Locate the cell with the specified text and output its [x, y] center coordinate. 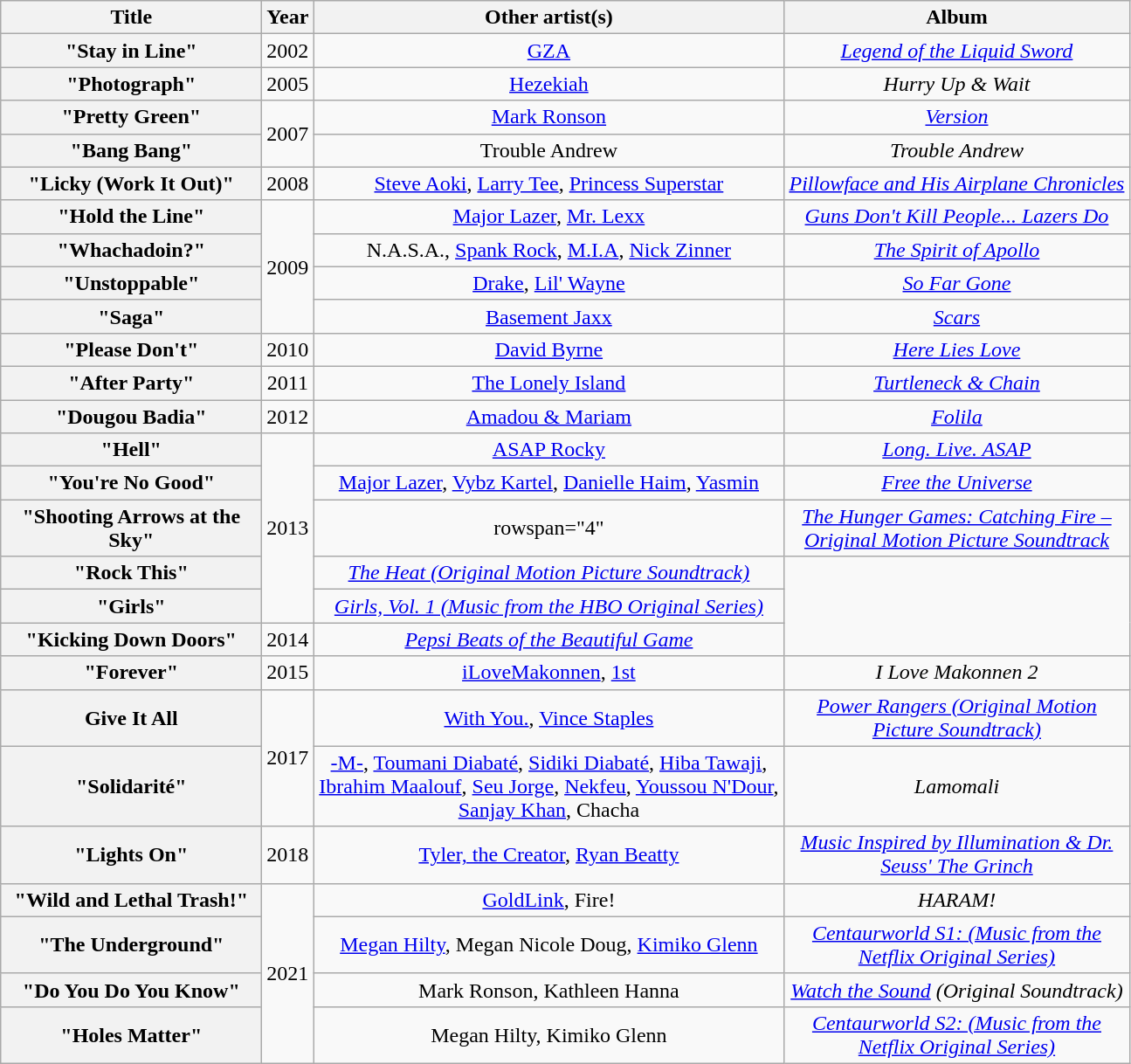
The Hunger Games: Catching Fire – Original Motion Picture Soundtrack [957, 528]
"Rock This" [131, 573]
Amadou & Mariam [548, 417]
Mark Ronson [548, 117]
"Lights On" [131, 854]
Hezekiah [548, 84]
Drake, Lil' Wayne [548, 283]
Free the Universe [957, 483]
ASAP Rocky [548, 450]
Pepsi Beats of the Beautiful Game [548, 639]
The Heat (Original Motion Picture Soundtrack) [548, 573]
2015 [288, 673]
Centaurworld S1: (Music from the Netflix Original Series) [957, 945]
"Do You Do You Know" [131, 990]
Scars [957, 316]
2014 [288, 639]
"Bang Bang" [131, 150]
Title [131, 17]
rowspan="4" [548, 528]
HARAM! [957, 900]
Legend of the Liquid Sword [957, 51]
"Whachadoin?" [131, 250]
"The Underground" [131, 945]
2010 [288, 349]
Steve Aoki, Larry Tee, Princess Superstar [548, 183]
The Spirit of Apollo [957, 250]
Version [957, 117]
Guns Don't Kill People... Lazers Do [957, 217]
Hurry Up & Wait [957, 84]
2021 [288, 973]
David Byrne [548, 349]
Centaurworld S2: (Music from the Netflix Original Series) [957, 1034]
"Unstoppable" [131, 283]
"Wild and Lethal Trash!" [131, 900]
The Lonely Island [548, 383]
Other artist(s) [548, 17]
"Hold the Line" [131, 217]
N.A.S.A., Spank Rock, M.I.A, Nick Zinner [548, 250]
Girls, Vol. 1 (Music from the HBO Original Series) [548, 606]
"You're No Good" [131, 483]
Major Lazer, Vybz Kartel, Danielle Haim, Yasmin [548, 483]
GZA [548, 51]
"Stay in Line" [131, 51]
2011 [288, 383]
Megan Hilty, Megan Nicole Doug, Kimiko Glenn [548, 945]
2009 [288, 266]
Long. Live. ASAP [957, 450]
"Saga" [131, 316]
Lamomali [957, 786]
2017 [288, 758]
2002 [288, 51]
Megan Hilty, Kimiko Glenn [548, 1034]
Folila [957, 417]
I Love Makonnen 2 [957, 673]
"Forever" [131, 673]
"Photograph" [131, 84]
Power Rangers (Original Motion Picture Soundtrack) [957, 718]
Give It All [131, 718]
"Shooting Arrows at the Sky" [131, 528]
2008 [288, 183]
iLoveMakonnen, 1st [548, 673]
"Girls" [131, 606]
"After Party" [131, 383]
-M-, Toumani Diabaté, Sidiki Diabaté, Hiba Tawaji, Ibrahim Maalouf, Seu Jorge, Nekfeu, Youssou N'Dour, Sanjay Khan, Chacha [548, 786]
Mark Ronson, Kathleen Hanna [548, 990]
2005 [288, 84]
"Kicking Down Doors" [131, 639]
"Holes Matter" [131, 1034]
"Dougou Badia" [131, 417]
2007 [288, 134]
Pillowface and His Airplane Chronicles [957, 183]
"Solidarité" [131, 786]
"Please Don't" [131, 349]
Album [957, 17]
Watch the Sound (Original Soundtrack) [957, 990]
With You., Vince Staples [548, 718]
Turtleneck & Chain [957, 383]
Basement Jaxx [548, 316]
2012 [288, 417]
Music Inspired by Illumination & Dr. Seuss' The Grinch [957, 854]
2018 [288, 854]
"Pretty Green" [131, 117]
Major Lazer, Mr. Lexx [548, 217]
2013 [288, 528]
So Far Gone [957, 283]
Tyler, the Creator, Ryan Beatty [548, 854]
Year [288, 17]
GoldLink, Fire! [548, 900]
Here Lies Love [957, 349]
"Licky (Work It Out)" [131, 183]
"Hell" [131, 450]
